Scan for the cell matching the given text and deliver its (X, Y) coordinate at center. 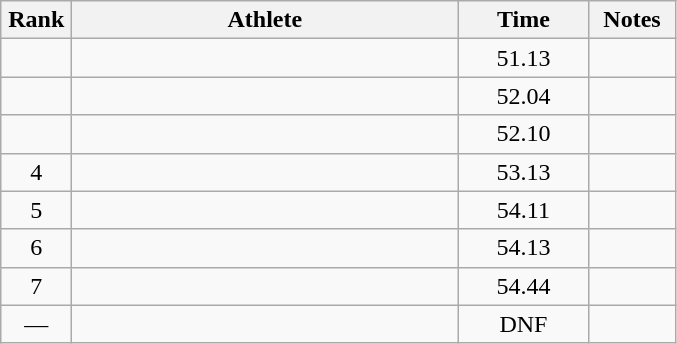
Time (524, 20)
4 (36, 172)
54.11 (524, 210)
Rank (36, 20)
52.10 (524, 134)
Athlete (265, 20)
6 (36, 248)
DNF (524, 324)
52.04 (524, 96)
Notes (632, 20)
53.13 (524, 172)
54.13 (524, 248)
54.44 (524, 286)
7 (36, 286)
51.13 (524, 58)
— (36, 324)
5 (36, 210)
